Extract the (x, y) coordinate from the center of the cell holding the provided text.  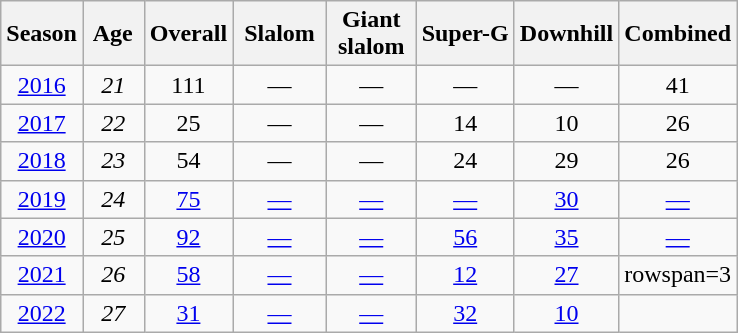
12 (465, 275)
56 (465, 237)
30 (566, 199)
14 (465, 123)
Super-G (465, 34)
Downhill (566, 34)
2018 (42, 161)
32 (465, 313)
35 (566, 237)
2016 (42, 85)
Age (113, 34)
2017 (42, 123)
41 (678, 85)
23 (113, 161)
Season (42, 34)
2020 (42, 237)
29 (566, 161)
58 (188, 275)
92 (188, 237)
2022 (42, 313)
Overall (188, 34)
rowspan=3 (678, 275)
111 (188, 85)
22 (113, 123)
Giant slalom (371, 34)
Combined (678, 34)
31 (188, 313)
2021 (42, 275)
54 (188, 161)
75 (188, 199)
2019 (42, 199)
21 (113, 85)
Slalom (280, 34)
